Identify which cell holds the provided text, then report its [x, y] central coordinate. 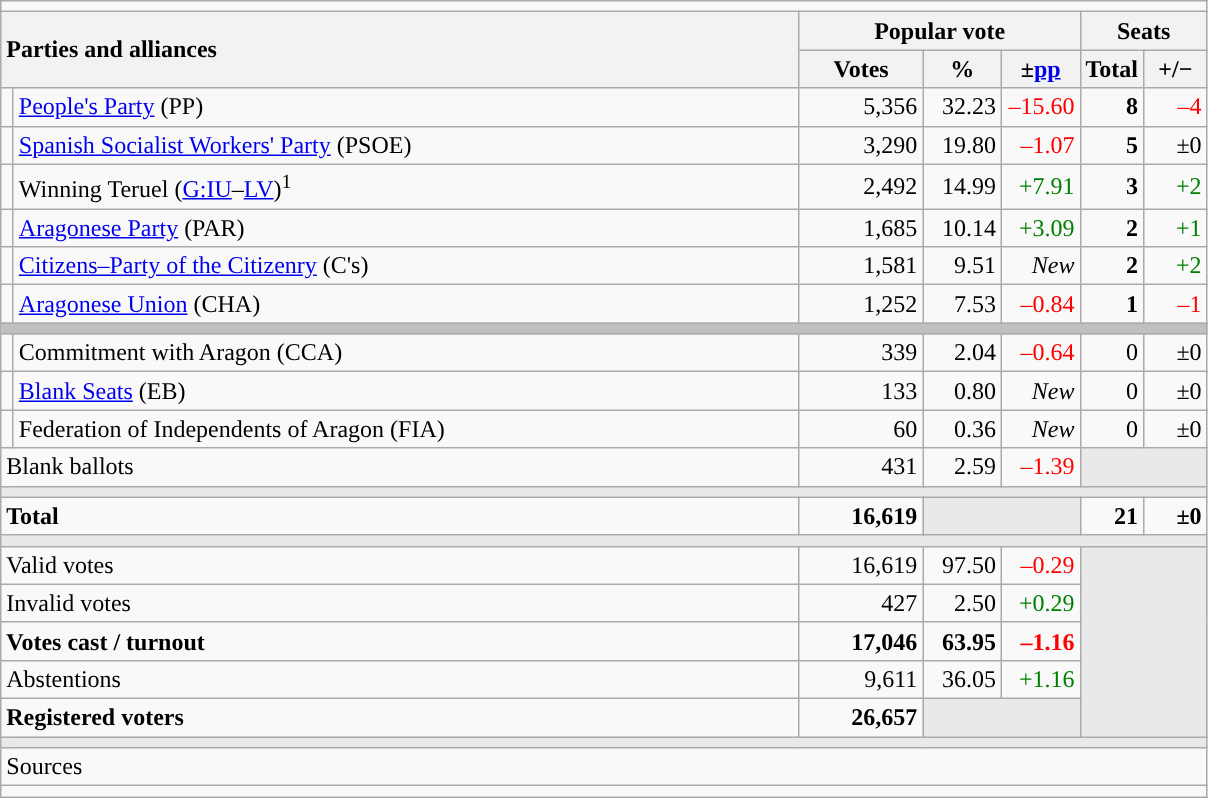
Sources [604, 767]
Invalid votes [400, 603]
133 [861, 391]
1,685 [861, 228]
9.51 [962, 266]
–1.16 [1040, 641]
2.04 [962, 353]
339 [861, 353]
2.59 [962, 467]
17,046 [861, 641]
2.50 [962, 603]
0.36 [962, 429]
+0.29 [1040, 603]
People's Party (PP) [406, 107]
19.80 [962, 145]
5,356 [861, 107]
97.50 [962, 565]
10.14 [962, 228]
Federation of Independents of Aragon (FIA) [406, 429]
14.99 [962, 186]
1,252 [861, 304]
+1 [1176, 228]
36.05 [962, 679]
±pp [1040, 69]
5 [1112, 145]
Commitment with Aragon (CCA) [406, 353]
–1.07 [1040, 145]
+3.09 [1040, 228]
–15.60 [1040, 107]
7.53 [962, 304]
–1.39 [1040, 467]
9,611 [861, 679]
32.23 [962, 107]
0.80 [962, 391]
Blank ballots [400, 467]
1 [1112, 304]
+/− [1176, 69]
Valid votes [400, 565]
21 [1112, 516]
–1 [1176, 304]
Blank Seats (EB) [406, 391]
Votes cast / turnout [400, 641]
Winning Teruel (G:IU–LV)1 [406, 186]
3 [1112, 186]
Seats [1144, 31]
26,657 [861, 718]
% [962, 69]
–4 [1176, 107]
Spanish Socialist Workers' Party (PSOE) [406, 145]
63.95 [962, 641]
–0.64 [1040, 353]
3,290 [861, 145]
–0.84 [1040, 304]
8 [1112, 107]
Parties and alliances [400, 50]
+1.16 [1040, 679]
Registered voters [400, 718]
+7.91 [1040, 186]
2,492 [861, 186]
Votes [861, 69]
1,581 [861, 266]
Citizens–Party of the Citizenry (C's) [406, 266]
60 [861, 429]
–0.29 [1040, 565]
431 [861, 467]
Popular vote [940, 31]
427 [861, 603]
Abstentions [400, 679]
Aragonese Party (PAR) [406, 228]
Aragonese Union (CHA) [406, 304]
